Locate the cell with the specified text and output its (X, Y) center coordinate. 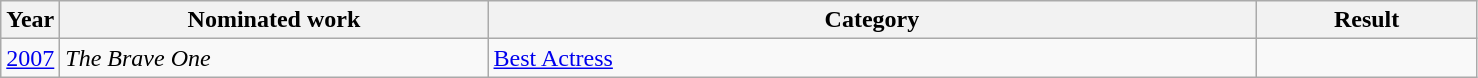
Nominated work (274, 20)
Result (1366, 20)
Year (30, 20)
Best Actress (872, 58)
2007 (30, 58)
The Brave One (274, 58)
Category (872, 20)
